Pinpoint the cell where the given text exists, returning its [X, Y] midpoint coordinate. 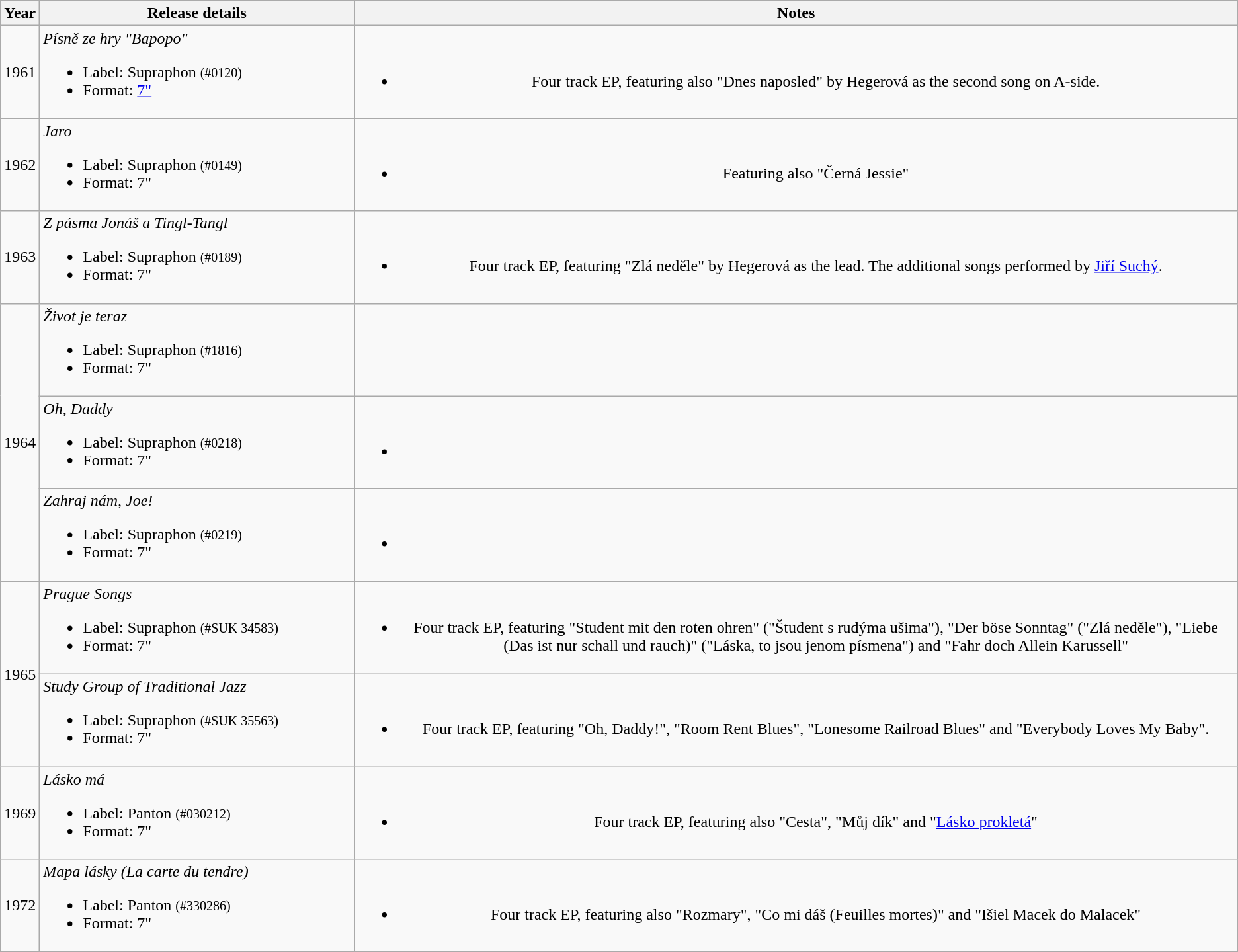
Four track EP, featuring also "Rozmary", "Co mi dáš (Feuilles mortes)" and "Išiel Macek do Malacek" [796, 905]
Oh, DaddyLabel: Supraphon (#0218)Format: 7" [197, 442]
Zahraj nám, Joe!Label: Supraphon (#0219)Format: 7" [197, 535]
JaroLabel: Supraphon (#0149)Format: 7" [197, 165]
1969 [20, 813]
Study Group of Traditional JazzLabel: Supraphon (#SUK 35563)Format: 7" [197, 720]
1961 [20, 72]
Four track EP, featuring also "Cesta", "Můj dík" and "Lásko prokletá" [796, 813]
Písně ze hry "Bapopo"Label: Supraphon (#0120)Format: 7" [197, 72]
Z pásma Jonáš a Tingl-TanglLabel: Supraphon (#0189)Format: 7" [197, 257]
Notes [796, 13]
Lásko máLabel: Panton (#030212)Format: 7" [197, 813]
Four track EP, featuring also "Dnes naposled" by Hegerová as the second song on A-side. [796, 72]
Year [20, 13]
1972 [20, 905]
1962 [20, 165]
1965 [20, 674]
Four track EP, featuring "Oh, Daddy!", "Room Rent Blues", "Lonesome Railroad Blues" and "Everybody Loves My Baby". [796, 720]
1964 [20, 442]
Featuring also "Černá Jessie" [796, 165]
Prague SongsLabel: Supraphon (#SUK 34583)Format: 7" [197, 627]
Život je terazLabel: Supraphon (#1816)Format: 7" [197, 350]
Release details [197, 13]
Four track EP, featuring "Zlá neděle" by Hegerová as the lead. The additional songs performed by Jiří Suchý. [796, 257]
Mapa lásky (La carte du tendre)Label: Panton (#330286)Format: 7" [197, 905]
1963 [20, 257]
